Return the [x, y] coordinate for the center point of the cell that contains the specified text.  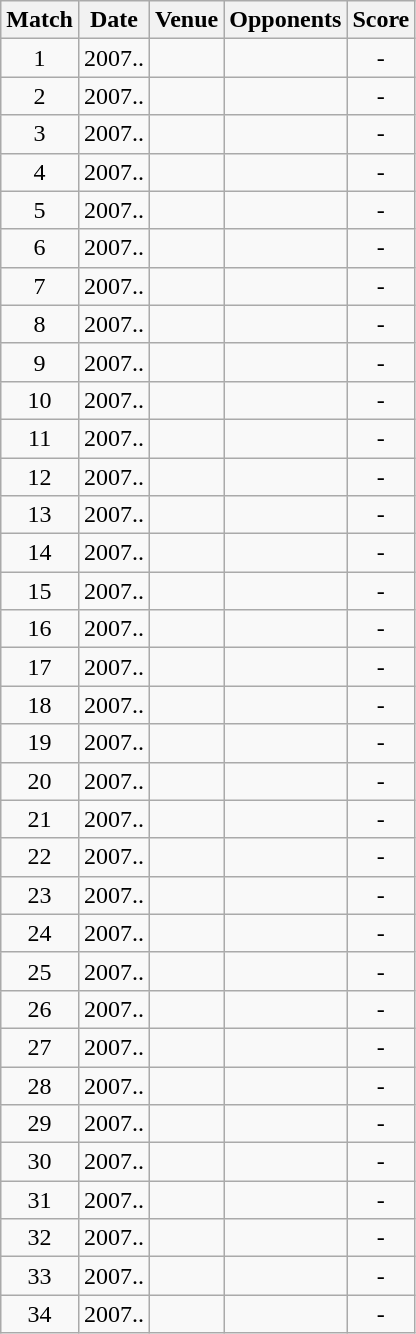
26 [40, 1009]
3 [40, 134]
19 [40, 743]
Opponents [286, 20]
11 [40, 438]
30 [40, 1162]
16 [40, 629]
29 [40, 1124]
24 [40, 933]
34 [40, 1314]
Match [40, 20]
25 [40, 971]
31 [40, 1200]
7 [40, 286]
14 [40, 553]
27 [40, 1047]
28 [40, 1085]
32 [40, 1238]
15 [40, 591]
23 [40, 895]
8 [40, 324]
2 [40, 96]
33 [40, 1276]
21 [40, 819]
5 [40, 210]
18 [40, 705]
20 [40, 781]
1 [40, 58]
4 [40, 172]
Score [381, 20]
10 [40, 400]
Venue [187, 20]
9 [40, 362]
Date [114, 20]
17 [40, 667]
6 [40, 248]
22 [40, 857]
12 [40, 477]
13 [40, 515]
